For the text-containing cell, return its midpoint in (X, Y) coordinate format. 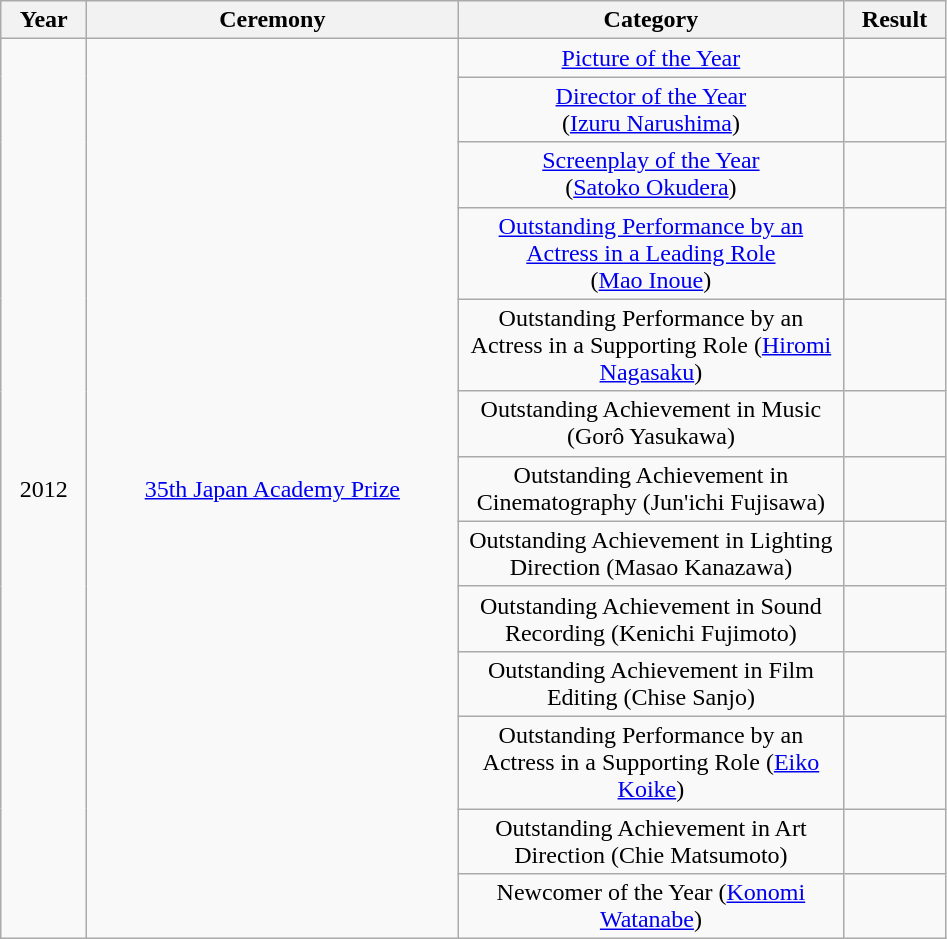
Outstanding Performance by an Actress in a Supporting Role (Hiromi Nagasaku) (651, 345)
Newcomer of the Year (Konomi Watanabe) (651, 906)
Year (44, 20)
Result (894, 20)
35th Japan Academy Prize (272, 489)
Outstanding Performance by an Actress in a Supporting Role (Eiko Koike) (651, 762)
Outstanding Achievement in Lighting Direction (Masao Kanazawa) (651, 554)
Outstanding Performance by an Actress in a Leading Role (Mao Inoue) (651, 253)
Director of the Year (Izuru Narushima) (651, 110)
Category (651, 20)
Outstanding Achievement in Cinematography (Jun'ichi Fujisawa) (651, 488)
Outstanding Achievement in Film Editing (Chise Sanjo) (651, 684)
Picture of the Year (651, 58)
Outstanding Achievement in Music (Gorô Yasukawa) (651, 424)
2012 (44, 489)
Ceremony (272, 20)
Outstanding Achievement in Sound Recording (Kenichi Fujimoto) (651, 618)
Screenplay of the Year (Satoko Okudera) (651, 174)
Outstanding Achievement in Art Direction (Chie Matsumoto) (651, 840)
